Output the [X, Y] coordinate of the center of the cell containing the given text.  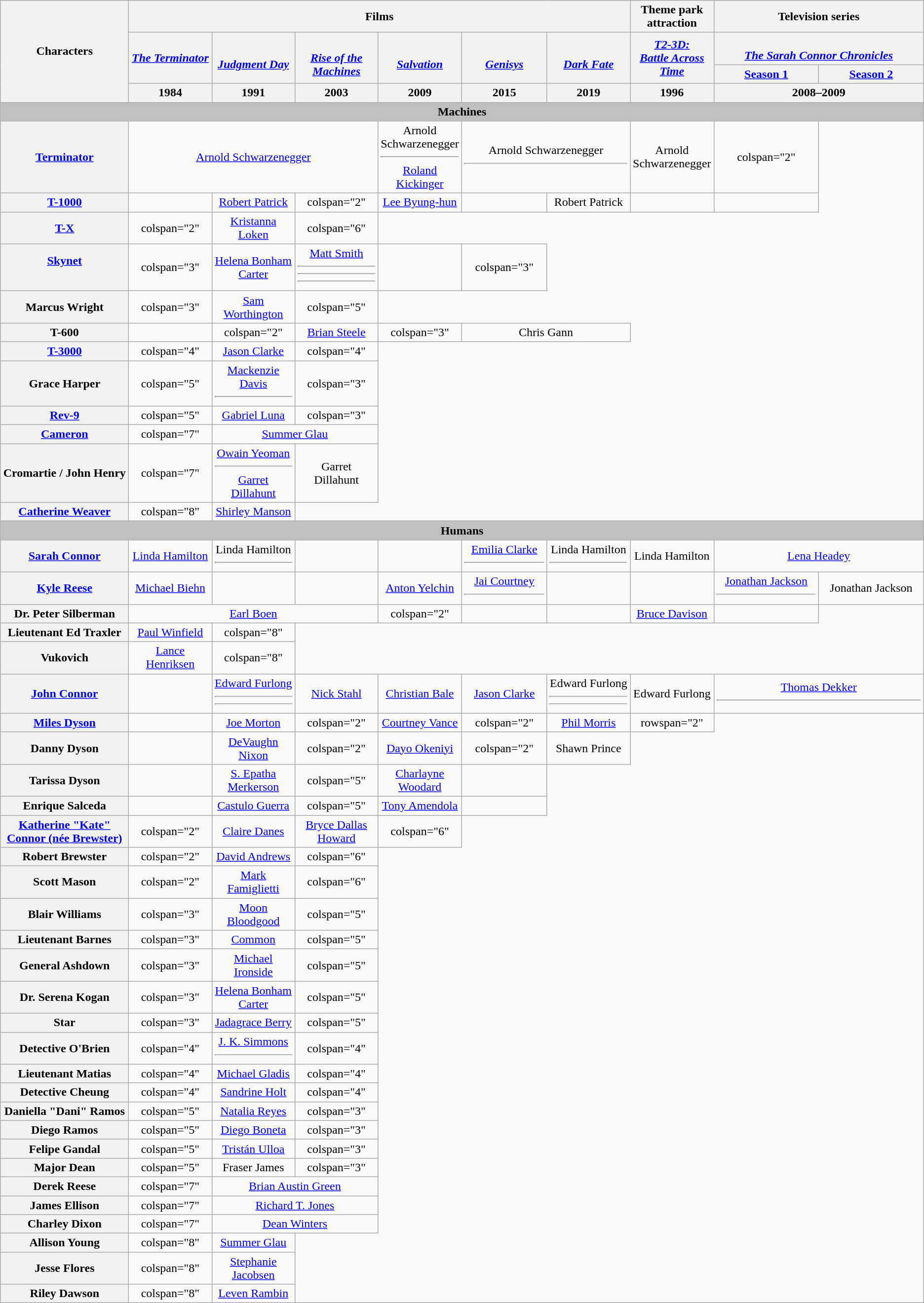
Claire Danes [253, 831]
Nick Stahl [336, 693]
Mackenzie Davis [253, 383]
Catherine Weaver [65, 512]
Joe Morton [253, 723]
Paul Winfield [170, 632]
2003 [336, 93]
Garret Dillahunt [336, 473]
Diego Ramos [65, 1130]
Brian Steele [336, 332]
Machines [462, 112]
Genisys [504, 58]
2009 [420, 93]
Judgment Day [253, 58]
Emilia Clarke [504, 556]
Allison Young [65, 1243]
Jadagrace Berry [253, 1023]
T-3000 [65, 351]
Robert Brewster [65, 857]
Kyle Reese [65, 588]
Charley Dixon [65, 1224]
Sandrine Holt [253, 1092]
rowspan="2" [672, 723]
Common [253, 940]
Jai Courtney [504, 588]
DeVaughn Nixon [253, 748]
Matt Smith [336, 268]
Dayo Okeniyi [420, 748]
Shawn Prince [588, 748]
Major Dean [65, 1167]
Marcus Wright [65, 307]
Dr. Peter Silberman [65, 613]
Dr. Serena Kogan [65, 997]
Derek Reese [65, 1186]
Sam Worthington [253, 307]
Tony Amendola [420, 805]
Lena Headey [818, 556]
General Ashdown [65, 965]
Lance Henriksen [170, 657]
Michael Ironside [253, 965]
Jesse Flores [65, 1268]
J. K. Simmons [253, 1048]
Earl Boen [254, 613]
Brian Austin Green [295, 1186]
Shirley Manson [253, 512]
Christian Bale [420, 693]
Felipe Gandal [65, 1149]
Dark Fate [588, 58]
Enrique Salceda [65, 805]
Stephanie Jacobsen [253, 1268]
T-600 [65, 332]
Tristán Ulloa [253, 1149]
Natalia Reyes [253, 1111]
Moon Bloodgood [253, 914]
Detective O'Brien [65, 1048]
Sarah Connor [65, 556]
Dean Winters [295, 1224]
Gabriel Luna [253, 416]
Cameron [65, 434]
1984 [170, 93]
Detective Cheung [65, 1092]
Bruce Davison [672, 613]
Theme park attraction [672, 17]
Season 1 [766, 74]
Lee Byung-hun [420, 202]
Blair Williams [65, 914]
Scott Mason [65, 882]
Chris Gann [546, 332]
Charlayne Woodard [420, 780]
2015 [504, 93]
Rise of the Machines [336, 58]
Star [65, 1023]
Fraser James [253, 1167]
Grace Harper [65, 383]
Miles Dyson [65, 723]
Bryce Dallas Howard [336, 831]
Owain YeomanGarret Dillahunt [253, 473]
John Connor [65, 693]
Phil Morris [588, 723]
1996 [672, 93]
Thomas Dekker [818, 693]
Tarissa Dyson [65, 780]
Castulo Guerra [253, 805]
Terminator [65, 157]
Lieutenant Ed Traxler [65, 632]
James Ellison [65, 1205]
2019 [588, 93]
Lieutenant Matias [65, 1073]
Diego Boneta [253, 1130]
The Terminator [170, 58]
Leven Rambin [253, 1294]
Kristanna Loken [253, 228]
Daniella "Dani" Ramos [65, 1111]
Season 2 [872, 74]
Katherine "Kate" Connor (née Brewster) [65, 831]
Michael Gladis [253, 1073]
Courtney Vance [420, 723]
The Sarah Connor Chronicles [818, 48]
Salvation [420, 58]
Films [380, 17]
2008–2009 [818, 93]
Skynet [65, 268]
Vukovich [65, 657]
S. Epatha Merkerson [253, 780]
Arnold SchwarzeneggerRoland Kickinger [420, 157]
Danny Dyson [65, 748]
T2-3D:Battle Across Time [672, 58]
Riley Dawson [65, 1294]
Mark Famiglietti [253, 882]
Television series [818, 17]
Humans [462, 531]
1991 [253, 93]
Lieutenant Barnes [65, 940]
T-X [65, 228]
David Andrews [253, 857]
Richard T. Jones [295, 1205]
T-1000 [65, 202]
Michael Biehn [170, 588]
Cromartie / John Henry [65, 473]
Anton Yelchin [420, 588]
Rev-9 [65, 416]
Characters [65, 51]
